Identify which cell holds the provided text, then report its [X, Y] central coordinate. 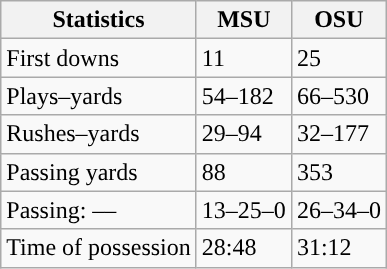
Time of possession [99, 248]
First downs [99, 58]
353 [338, 172]
25 [338, 58]
Passing: –– [99, 210]
11 [244, 58]
31:12 [338, 248]
Rushes–yards [99, 134]
OSU [338, 20]
28:48 [244, 248]
13–25–0 [244, 210]
MSU [244, 20]
Passing yards [99, 172]
54–182 [244, 96]
Plays–yards [99, 96]
26–34–0 [338, 210]
88 [244, 172]
29–94 [244, 134]
32–177 [338, 134]
Statistics [99, 20]
66–530 [338, 96]
